For the text-containing cell, return its midpoint in [x, y] coordinate format. 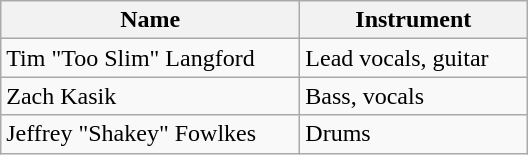
Drums [414, 134]
Lead vocals, guitar [414, 58]
Jeffrey "Shakey" Fowlkes [150, 134]
Zach Kasik [150, 96]
Tim "Too Slim" Langford [150, 58]
Instrument [414, 20]
Bass, vocals [414, 96]
Name [150, 20]
